Scan for the cell matching the given text and deliver its [X, Y] coordinate at center. 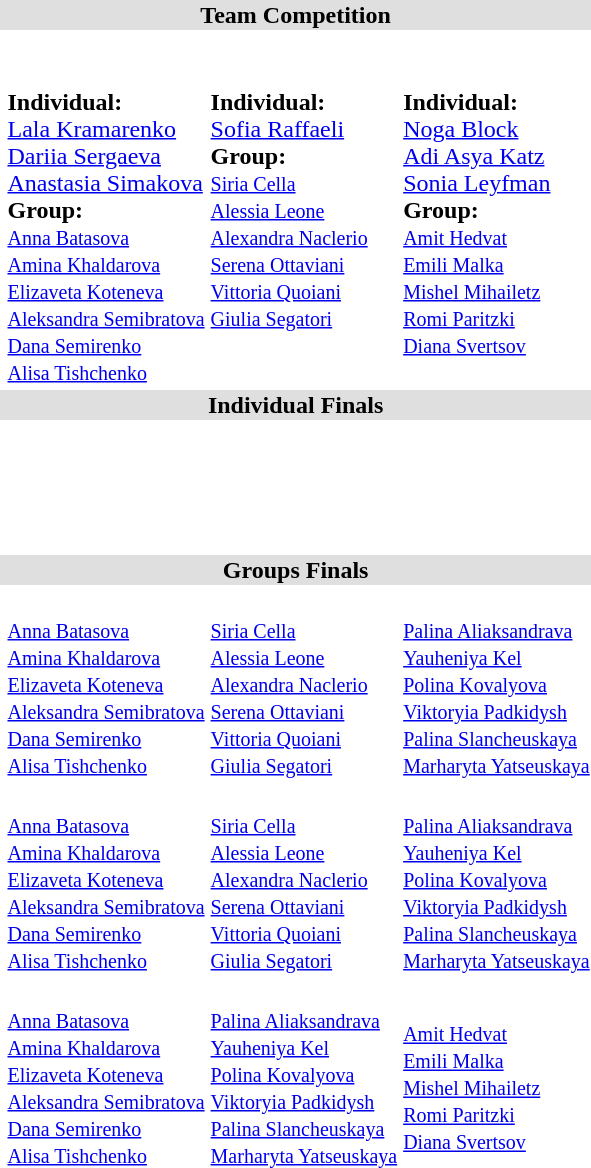
Groups Finals [296, 570]
Individual: Sofia RaffaeliGroup: Siria Cella Alessia Leone Alexandra Naclerio Serena Ottaviani Vittoria Quoiani Giulia Segatori [304, 210]
Team Competition [296, 15]
Individual Finals [296, 405]
